Provide the [X, Y] coordinate of the cell's center where the given text is located.  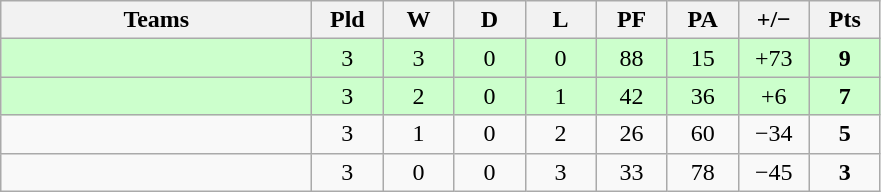
Pts [844, 20]
33 [632, 172]
36 [702, 96]
Teams [156, 20]
Pld [348, 20]
60 [702, 134]
+/− [774, 20]
PA [702, 20]
78 [702, 172]
9 [844, 58]
+6 [774, 96]
W [418, 20]
−34 [774, 134]
88 [632, 58]
5 [844, 134]
42 [632, 96]
+73 [774, 58]
26 [632, 134]
D [490, 20]
L [560, 20]
−45 [774, 172]
7 [844, 96]
15 [702, 58]
PF [632, 20]
